Search for the cell housing the specified text and yield its (x, y) center coordinate. 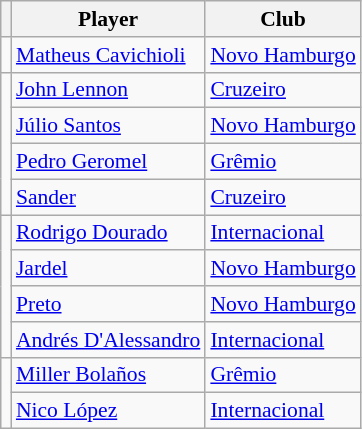
Club (282, 19)
Player (108, 19)
Rodrigo Dourado (108, 233)
John Lennon (108, 90)
Matheus Cavichioli (108, 55)
Júlio Santos (108, 126)
Nico López (108, 411)
Sander (108, 197)
Miller Bolaños (108, 375)
Preto (108, 304)
Jardel (108, 269)
Andrés D'Alessandro (108, 340)
Pedro Geromel (108, 162)
